Find where the given text appears and provide that cell's center as (x, y) coordinate. 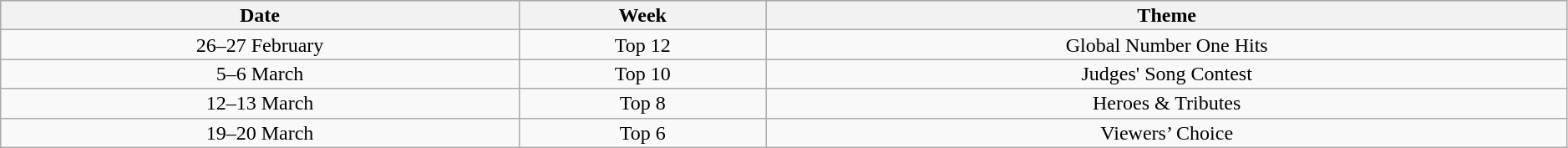
Date (261, 15)
Week (642, 15)
Theme (1166, 15)
Viewers’ Choice (1166, 132)
5–6 March (261, 74)
Judges' Song Contest (1166, 74)
Top 8 (642, 104)
Heroes & Tributes (1166, 104)
Top 12 (642, 45)
Top 6 (642, 132)
26–27 February (261, 45)
12–13 March (261, 104)
Global Number One Hits (1166, 45)
19–20 March (261, 132)
Top 10 (642, 74)
